Output the [x, y] coordinate of the center of the cell containing the given text.  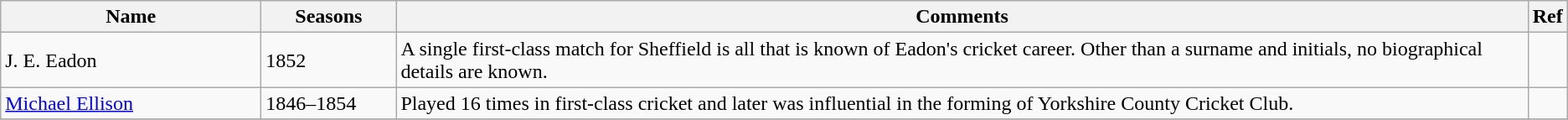
Comments [962, 17]
J. E. Eadon [131, 60]
Michael Ellison [131, 103]
Seasons [328, 17]
Ref [1548, 17]
Played 16 times in first-class cricket and later was influential in the forming of Yorkshire County Cricket Club. [962, 103]
Name [131, 17]
1852 [328, 60]
1846–1854 [328, 103]
